Pinpoint the cell where the given text exists, returning its (X, Y) midpoint coordinate. 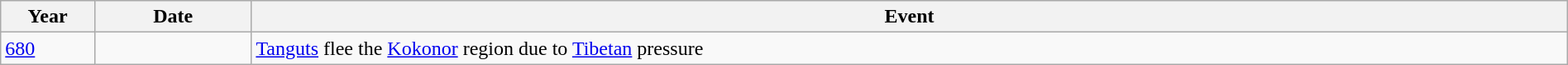
680 (48, 48)
Year (48, 17)
Date (172, 17)
Event (910, 17)
Tanguts flee the Kokonor region due to Tibetan pressure (910, 48)
